Return (X, Y) of the center of cell containing provided text 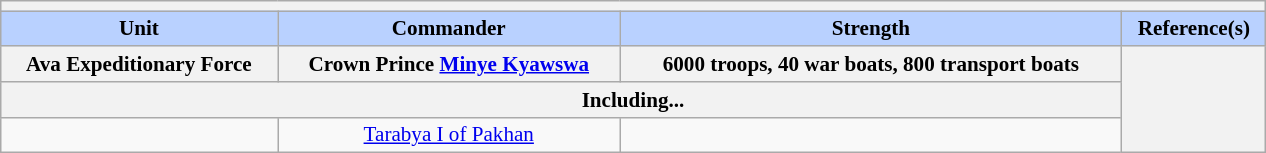
Crown Prince Minye Kyawswa (449, 64)
Tarabya I of Pakhan (449, 134)
6000 troops, 40 war boats, 800 transport boats (871, 64)
Reference(s) (1194, 28)
Ava Expeditionary Force (139, 64)
Commander (449, 28)
Strength (871, 28)
Including... (633, 100)
Unit (139, 28)
